Capture the cell that displays the provided text and extract its (x, y) central coordinate. 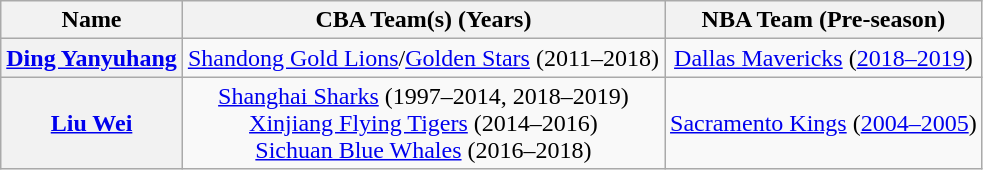
Sacramento Kings (2004–2005) (824, 123)
CBA Team(s) (Years) (423, 20)
Dallas Mavericks (2018–2019) (824, 58)
Shandong Gold Lions/Golden Stars (2011–2018) (423, 58)
Ding Yanyuhang (92, 58)
Liu Wei (92, 123)
Shanghai Sharks (1997–2014, 2018–2019) Xinjiang Flying Tigers (2014–2016) Sichuan Blue Whales (2016–2018) (423, 123)
Name (92, 20)
NBA Team (Pre-season) (824, 20)
